From the cell containing the given text, extract its center point as (x, y) coordinate. 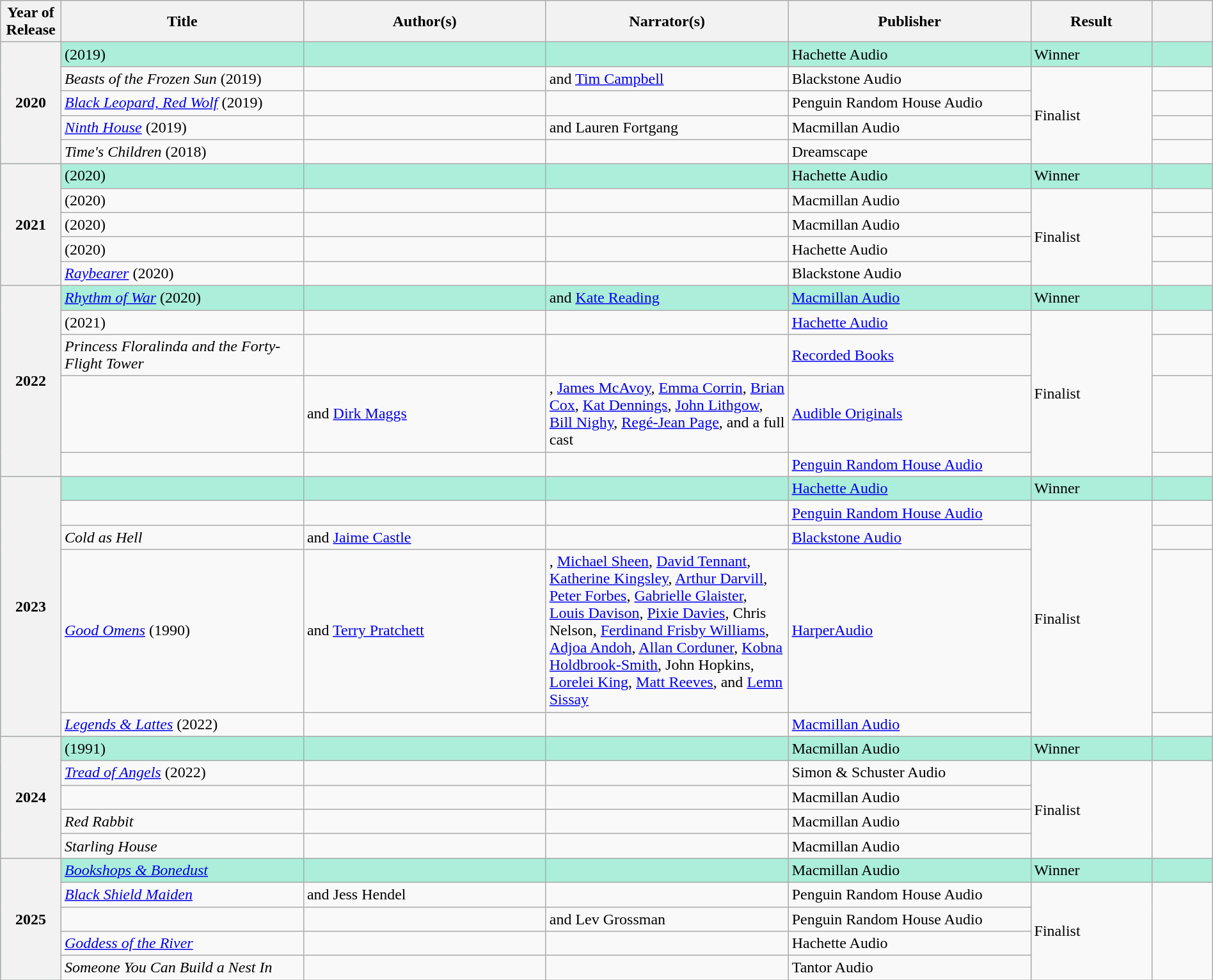
Rhythm of War (2020) (182, 297)
Time's Children (2018) (182, 152)
Black Leopard, Red Wolf (2019) (182, 103)
Tantor Audio (910, 968)
2021 (31, 225)
Goddess of the River (182, 944)
Narrator(s) (667, 22)
Publisher (910, 22)
Dreamscape (910, 152)
, James McAvoy, Emma Corrin, Brian Cox, Kat Dennings, John Lithgow, Bill Nighy, Regé-Jean Page, and a full cast (667, 415)
2025 (31, 919)
(2021) (182, 322)
2022 (31, 381)
and Tim Campbell (667, 79)
and Dirk Maggs (425, 415)
Tread of Angels (2022) (182, 773)
Raybearer (2020) (182, 273)
Result (1091, 22)
Cold as Hell (182, 537)
(2019) (182, 54)
Recorded Books (910, 356)
Beasts of the Frozen Sun (2019) (182, 79)
Title (182, 22)
HarperAudio (910, 631)
Bookshops & Bonedust (182, 870)
2020 (31, 103)
Someone You Can Build a Nest In (182, 968)
Legends & Lattes (2022) (182, 724)
Starling House (182, 846)
(1991) (182, 748)
Audible Originals (910, 415)
and Kate Reading (667, 297)
Princess Floralinda and the Forty-Flight Tower (182, 356)
and Lauren Fortgang (667, 127)
Good Omens (1990) (182, 631)
Ninth House (2019) (182, 127)
Simon & Schuster Audio (910, 773)
Author(s) (425, 22)
Red Rabbit (182, 821)
and Terry Pratchett (425, 631)
Black Shield Maiden (182, 894)
2024 (31, 797)
and Jess Hendel (425, 894)
2023 (31, 606)
and Jaime Castle (425, 537)
Year of Release (31, 22)
and Lev Grossman (667, 919)
